Search for the cell housing the specified text and yield its (X, Y) center coordinate. 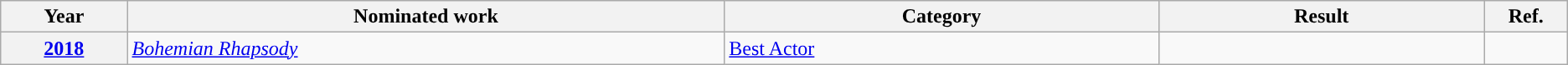
Bohemian Rhapsody (426, 48)
Ref. (1526, 17)
Category (941, 17)
2018 (64, 48)
Year (64, 17)
Best Actor (941, 48)
Nominated work (426, 17)
Result (1322, 17)
